Return (x, y) of the center of cell containing provided text 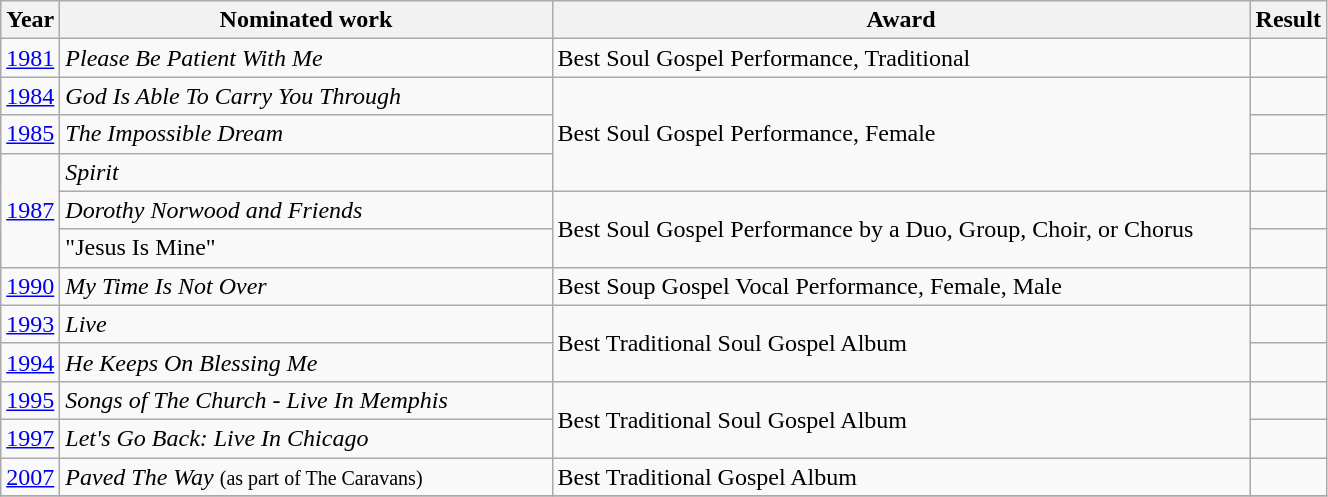
1987 (30, 210)
1994 (30, 362)
1995 (30, 400)
Best Traditional Gospel Album (901, 477)
Best Soul Gospel Performance by a Duo, Group, Choir, or Chorus (901, 229)
1984 (30, 96)
Year (30, 20)
The Impossible Dream (306, 134)
God Is Able To Carry You Through (306, 96)
Please Be Patient With Me (306, 58)
Paved The Way (as part of The Caravans) (306, 477)
Live (306, 324)
1990 (30, 286)
My Time Is Not Over (306, 286)
"Jesus Is Mine" (306, 248)
He Keeps On Blessing Me (306, 362)
Dorothy Norwood and Friends (306, 210)
Best Soul Gospel Performance, Female (901, 134)
1981 (30, 58)
Spirit (306, 172)
Result (1288, 20)
Songs of The Church - Live In Memphis (306, 400)
Best Soup Gospel Vocal Performance, Female, Male (901, 286)
1985 (30, 134)
1993 (30, 324)
Best Soul Gospel Performance, Traditional (901, 58)
2007 (30, 477)
Nominated work (306, 20)
1997 (30, 438)
Let's Go Back: Live In Chicago (306, 438)
Award (901, 20)
